From the cell containing the given text, extract its center point as [X, Y] coordinate. 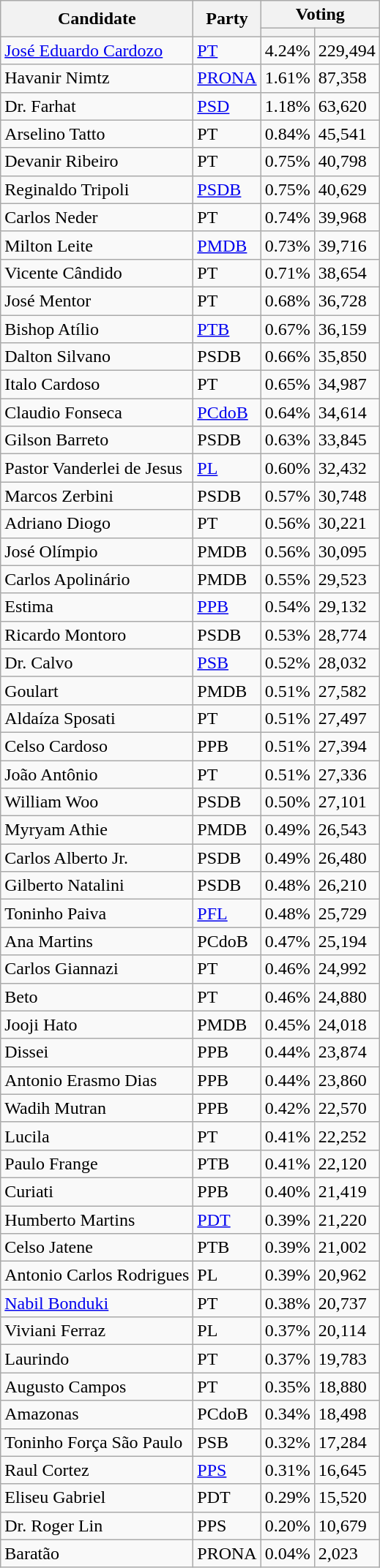
39,716 [347, 245]
25,729 [347, 913]
Dalton Silvano [97, 357]
26,543 [347, 830]
23,860 [347, 1080]
Laurindo [97, 1359]
22,570 [347, 1108]
30,748 [347, 496]
Curiati [97, 1191]
Celso Jatene [97, 1248]
22,252 [347, 1136]
0.64% [287, 412]
0.45% [287, 1025]
36,159 [347, 328]
0.53% [287, 635]
16,645 [347, 1470]
30,095 [347, 551]
Claudio Fonseca [97, 412]
40,798 [347, 162]
27,336 [347, 774]
24,992 [347, 969]
0.31% [287, 1470]
29,523 [347, 579]
0.34% [287, 1414]
87,358 [347, 78]
Party [227, 19]
34,614 [347, 412]
José Eduardo Cardozo [97, 50]
28,774 [347, 635]
Goulart [97, 690]
0.38% [287, 1303]
Adriano Diogo [97, 524]
Vicente Cândido [97, 273]
18,498 [347, 1414]
0.71% [287, 273]
22,120 [347, 1164]
0.29% [287, 1498]
24,880 [347, 997]
0.63% [287, 440]
Eliseu Gabriel [97, 1498]
Dissei [97, 1052]
Gilberto Natalini [97, 886]
Celso Cardoso [97, 746]
Gilson Barreto [97, 440]
Milton Leite [97, 245]
38,654 [347, 273]
0.04% [287, 1553]
José Mentor [97, 301]
Carlos Apolinário [97, 579]
27,497 [347, 718]
0.40% [287, 1191]
Italo Cardoso [97, 385]
Nabil Bonduki [97, 1303]
Raul Cortez [97, 1470]
Myryam Athie [97, 830]
21,419 [347, 1191]
Antonio Erasmo Dias [97, 1080]
Dr. Roger Lin [97, 1526]
PFL [227, 913]
Antonio Carlos Rodrigues [97, 1275]
Wadih Mutran [97, 1108]
20,114 [347, 1331]
Lucila [97, 1136]
PSD [227, 106]
0.20% [287, 1526]
15,520 [347, 1498]
0.47% [287, 941]
63,620 [347, 106]
18,880 [347, 1387]
21,220 [347, 1219]
Viviani Ferraz [97, 1331]
Bishop Atílio [97, 328]
4.24% [287, 50]
Reginaldo Tripoli [97, 189]
229,494 [347, 50]
30,221 [347, 524]
40,629 [347, 189]
Augusto Campos [97, 1387]
32,432 [347, 468]
Candidate [97, 19]
20,737 [347, 1303]
26,480 [347, 858]
0.42% [287, 1108]
21,002 [347, 1248]
0.68% [287, 301]
Carlos Giannazi [97, 969]
Dr. Farhat [97, 106]
20,962 [347, 1275]
34,987 [347, 385]
23,874 [347, 1052]
27,394 [347, 746]
William Woo [97, 802]
Toninho Paiva [97, 913]
0.84% [287, 134]
35,850 [347, 357]
36,728 [347, 301]
0.55% [287, 579]
Havanir Nimtz [97, 78]
0.60% [287, 468]
Arselino Tatto [97, 134]
Dr. Calvo [97, 663]
0.32% [287, 1442]
24,018 [347, 1025]
17,284 [347, 1442]
27,101 [347, 802]
19,783 [347, 1359]
0.50% [287, 802]
0.73% [287, 245]
Amazonas [97, 1414]
Paulo Frange [97, 1164]
10,679 [347, 1526]
45,541 [347, 134]
39,968 [347, 217]
29,132 [347, 607]
2,023 [347, 1553]
28,032 [347, 663]
1.61% [287, 78]
Jooji Hato [97, 1025]
1.18% [287, 106]
Devanir Ribeiro [97, 162]
José Olímpio [97, 551]
27,582 [347, 690]
Baratão [97, 1553]
Humberto Martins [97, 1219]
0.57% [287, 496]
0.35% [287, 1387]
Estima [97, 607]
Beto [97, 997]
0.67% [287, 328]
João Antônio [97, 774]
Pastor Vanderlei de Jesus [97, 468]
33,845 [347, 440]
0.52% [287, 663]
0.66% [287, 357]
0.74% [287, 217]
Ricardo Montoro [97, 635]
Carlos Alberto Jr. [97, 858]
Voting [320, 15]
26,210 [347, 886]
25,194 [347, 941]
0.65% [287, 385]
Carlos Neder [97, 217]
Aldaíza Sposati [97, 718]
Marcos Zerbini [97, 496]
0.54% [287, 607]
Ana Martins [97, 941]
Toninho Força São Paulo [97, 1442]
